Capture the cell that displays the provided text and extract its [x, y] central coordinate. 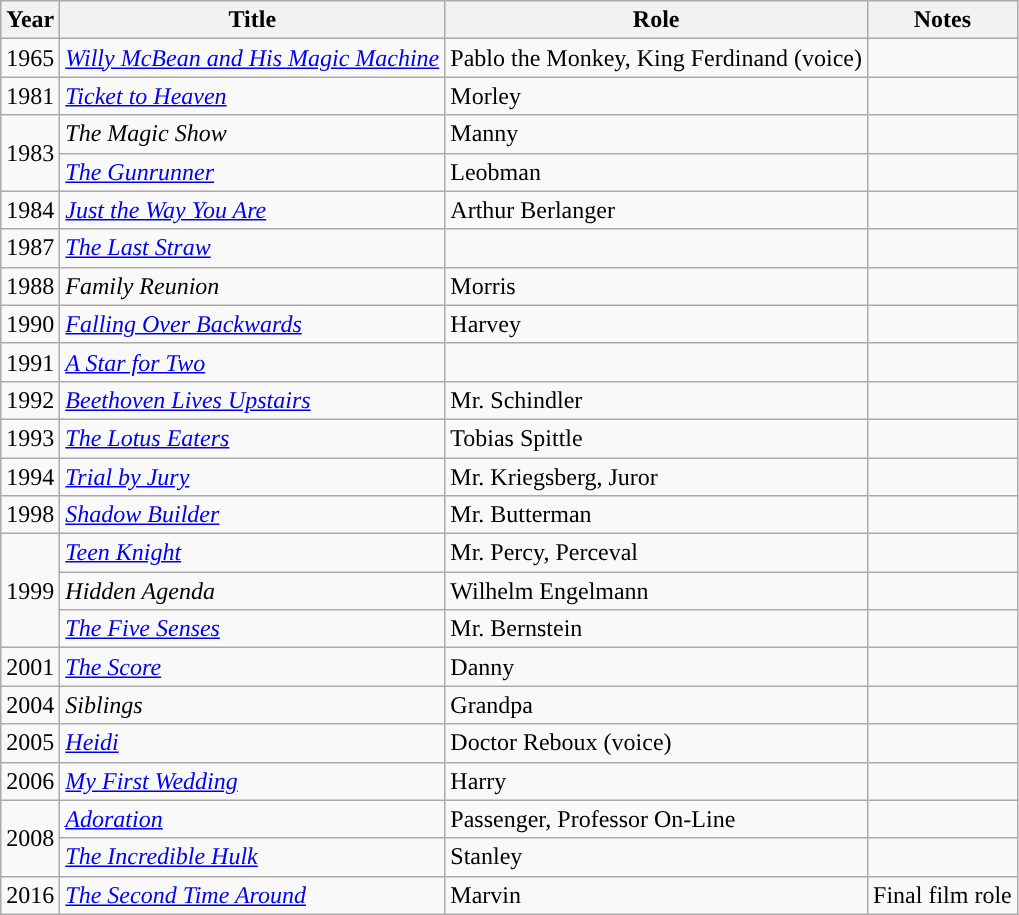
The Five Senses [252, 629]
Notes [943, 20]
Adoration [252, 819]
Passenger, Professor On-Line [656, 819]
Role [656, 20]
2001 [30, 667]
Manny [656, 134]
A Star for Two [252, 362]
Morris [656, 286]
Just the Way You Are [252, 210]
Harry [656, 781]
Marvin [656, 895]
1987 [30, 248]
1992 [30, 400]
Morley [656, 96]
1991 [30, 362]
Harvey [656, 324]
Arthur Berlanger [656, 210]
Siblings [252, 705]
Mr. Kriegsberg, Juror [656, 477]
Heidi [252, 743]
Danny [656, 667]
1990 [30, 324]
Beethoven Lives Upstairs [252, 400]
Teen Knight [252, 553]
The Score [252, 667]
The Last Straw [252, 248]
1983 [30, 153]
Tobias Spittle [656, 438]
Final film role [943, 895]
Family Reunion [252, 286]
1994 [30, 477]
Year [30, 20]
Ticket to Heaven [252, 96]
1988 [30, 286]
My First Wedding [252, 781]
Mr. Schindler [656, 400]
2016 [30, 895]
Pablo the Monkey, King Ferdinand (voice) [656, 58]
1981 [30, 96]
2008 [30, 838]
Falling Over Backwards [252, 324]
Leobman [656, 172]
Doctor Reboux (voice) [656, 743]
1993 [30, 438]
1999 [30, 591]
Title [252, 20]
Hidden Agenda [252, 591]
2005 [30, 743]
Stanley [656, 857]
1984 [30, 210]
Wilhelm Engelmann [656, 591]
Willy McBean and His Magic Machine [252, 58]
The Magic Show [252, 134]
The Gunrunner [252, 172]
Mr. Bernstein [656, 629]
1998 [30, 515]
The Second Time Around [252, 895]
Mr. Percy, Perceval [656, 553]
1965 [30, 58]
2004 [30, 705]
2006 [30, 781]
The Incredible Hulk [252, 857]
Shadow Builder [252, 515]
Trial by Jury [252, 477]
The Lotus Eaters [252, 438]
Grandpa [656, 705]
Mr. Butterman [656, 515]
